Identify which cell holds the provided text, then report its (X, Y) central coordinate. 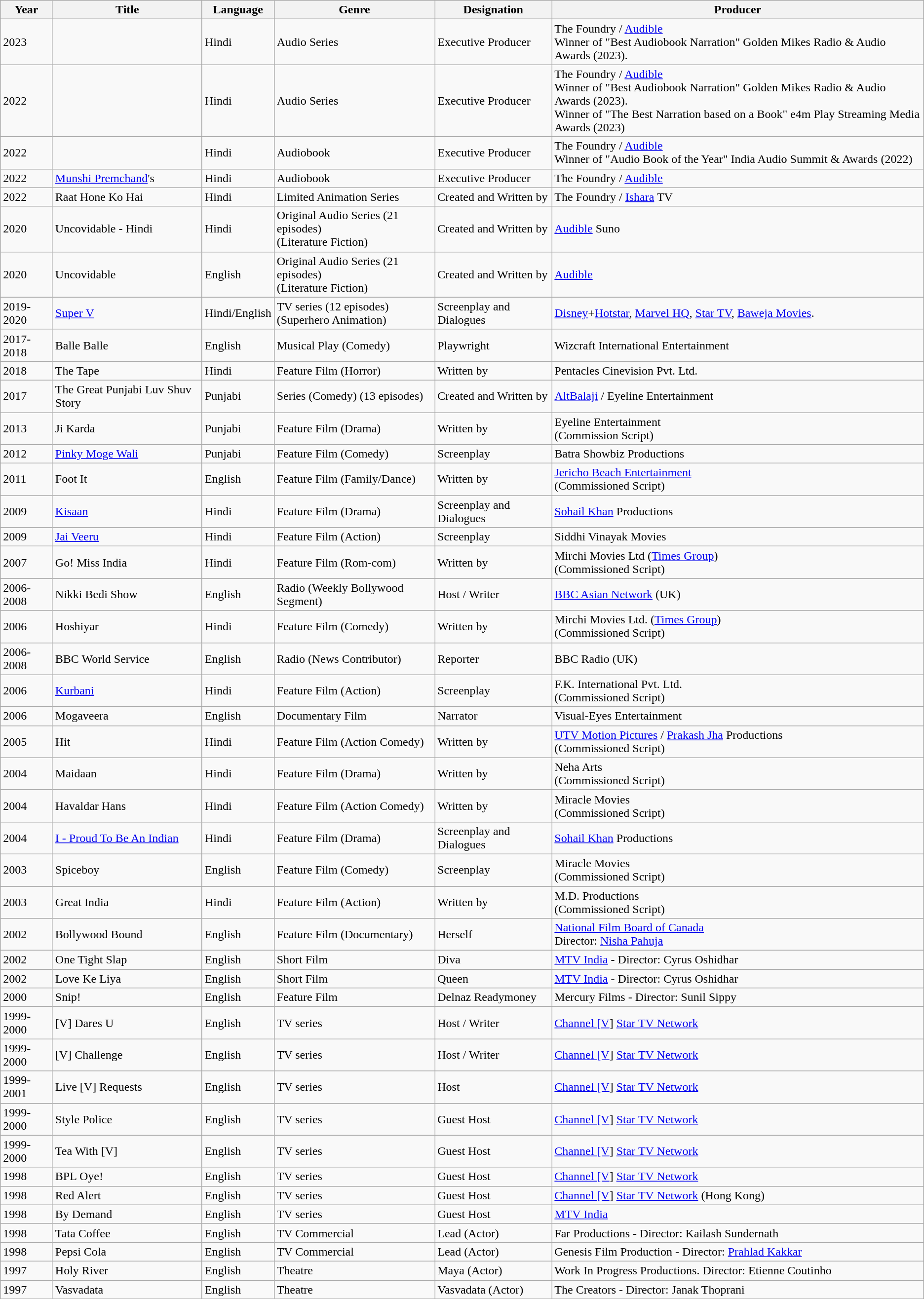
Uncovidable (127, 274)
Wizcraft International Entertainment (737, 345)
Designation (494, 10)
2007 (27, 563)
AltBalaji / Eyeline Entertainment (737, 396)
Delnaz Readymoney (494, 997)
Narrator (494, 716)
Mercury Films - Director: Sunil Sippy (737, 997)
Vasvadata (127, 1290)
Visual-Eyes Entertainment (737, 716)
Maya (Actor) (494, 1270)
Style Police (127, 1119)
Far Productions - Director: Kailash Sundernath (737, 1233)
Munshi Premchand's (127, 178)
M.D. Productions(Commissioned Script) (737, 902)
Radio (Weekly Bollywood Segment) (354, 594)
Kisaan (127, 511)
2018 (27, 371)
Feature Film (354, 997)
Diva (494, 960)
Kurbani (127, 691)
1999-2001 (27, 1087)
Live [V] Requests (127, 1087)
Hit (127, 741)
2017-2018 (27, 345)
Mirchi Movies Ltd. (Times Group)(Commissioned Script) (737, 627)
UTV Motion Pictures / Prakash Jha Productions(Commissioned Script) (737, 741)
Pinky Moge Wali (127, 454)
BBC Asian Network (UK) (737, 594)
Snip! (127, 997)
The Foundry / AudibleWinner of "Best Audiobook Narration" Golden Mikes Radio & Audio Awards (2023). (737, 42)
Havaldar Hans (127, 805)
By Demand (127, 1214)
The Tape (127, 371)
2017 (27, 396)
2013 (27, 428)
Limited Animation Series (354, 197)
Mirchi Movies Ltd (Times Group)(Commissioned Script) (737, 563)
Producer (737, 10)
[V] Challenge (127, 1055)
Channel [V] Star TV Network (Hong Kong) (737, 1195)
Batra Showbiz Productions (737, 454)
Hoshiyar (127, 627)
Genesis Film Production - Director: Prahlad Kakkar (737, 1252)
I - Proud To Be An Indian (127, 838)
Audible (737, 274)
Jai Veeru (127, 537)
Pepsi Cola (127, 1252)
Tata Coffee (127, 1233)
Nikki Bedi Show (127, 594)
Year (27, 10)
Series (Comedy) (13 episodes) (354, 396)
Go! Miss India (127, 563)
2000 (27, 997)
National Film Board of CanadaDirector: Nisha Pahuja (737, 935)
2011 (27, 480)
Holy River (127, 1270)
Bollywood Bound (127, 935)
The Foundry / Ishara TV (737, 197)
Maidaan (127, 774)
Disney+Hotstar, Marvel HQ, Star TV, Baweja Movies. (737, 313)
TV series (12 episodes)(Superhero Animation) (354, 313)
2005 (27, 741)
Feature Film (Family/Dance) (354, 480)
Spiceboy (127, 870)
Siddhi Vinayak Movies (737, 537)
Feature Film (Documentary) (354, 935)
Feature Film (Rom-com) (354, 563)
Language (238, 10)
Work In Progress Productions. Director: Etienne Coutinho (737, 1270)
BBC Radio (UK) (737, 658)
Host (494, 1087)
Pentacles Cinevision Pvt. Ltd. (737, 371)
Audible Suno (737, 229)
Love Ke Liya (127, 979)
Playwright (494, 345)
Ji Karda (127, 428)
Tea With [V] (127, 1151)
Hindi/English (238, 313)
Neha Arts(Commissioned Script) (737, 774)
One Tight Slap (127, 960)
Raat Hone Ko Hai (127, 197)
Queen (494, 979)
Feature Film (Horror) (354, 371)
Vasvadata (Actor) (494, 1290)
Super V (127, 313)
Balle Balle (127, 345)
MTV India (737, 1214)
Genre (354, 10)
Great India (127, 902)
Herself (494, 935)
BBC World Service (127, 658)
Reporter (494, 658)
Jericho Beach Entertainment(Commissioned Script) (737, 480)
Radio (News Contributor) (354, 658)
Title (127, 10)
F.K. International Pvt. Ltd.(Commissioned Script) (737, 691)
Red Alert (127, 1195)
Documentary Film (354, 716)
2012 (27, 454)
2023 (27, 42)
The Foundry / Audible (737, 178)
2019-2020 (27, 313)
Mogaveera (127, 716)
Musical Play (Comedy) (354, 345)
[V] Dares U (127, 1023)
BPL Oye! (127, 1177)
Uncovidable - Hindi (127, 229)
Eyeline Entertainment(Commission Script) (737, 428)
The Foundry / AudibleWinner of "Audio Book of the Year" India Audio Summit & Awards (2022) (737, 153)
The Great Punjabi Luv Shuv Story (127, 396)
The Creators - Director: Janak Thoprani (737, 1290)
Foot It (127, 480)
